Find where the given text appears and provide that cell's center as [X, Y] coordinate. 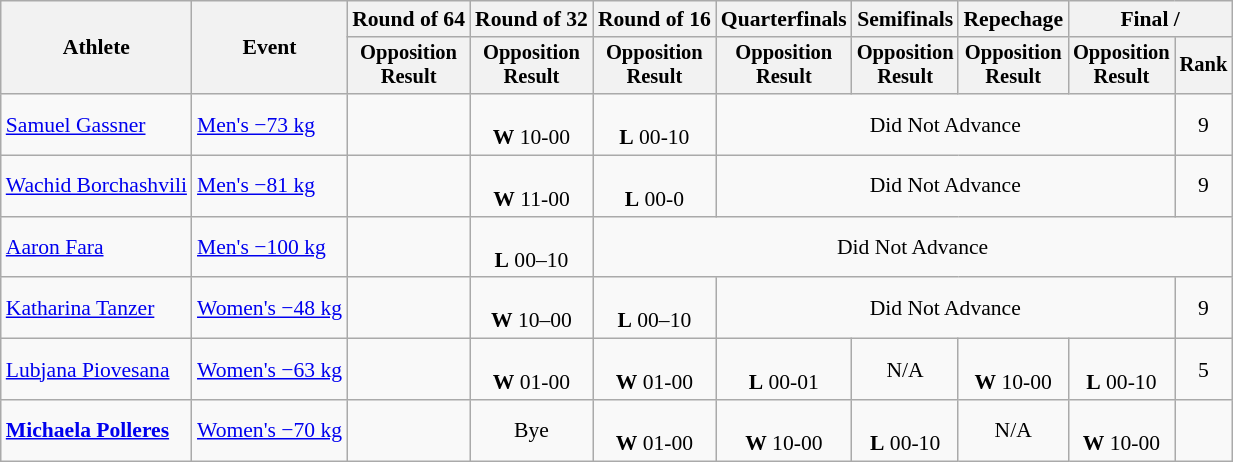
Quarterfinals [784, 19]
Athlete [96, 48]
Lubjana Piovesana [96, 370]
Katharina Tanzer [96, 308]
Final / [1150, 19]
Round of 16 [654, 19]
Men's −100 kg [270, 248]
5 [1204, 370]
Bye [532, 430]
Men's −73 kg [270, 124]
Men's −81 kg [270, 186]
Samuel Gassner [96, 124]
L 00-0 [654, 186]
W 11-00 [532, 186]
Women's −70 kg [270, 430]
W 10–00 [532, 308]
Women's −63 kg [270, 370]
L 00-01 [784, 370]
Aaron Fara [96, 248]
Repechage [1013, 19]
Round of 32 [532, 19]
Semifinals [906, 19]
Women's −48 kg [270, 308]
Rank [1204, 66]
Round of 64 [408, 19]
Wachid Borchashvili [96, 186]
Michaela Polleres [96, 430]
Event [270, 48]
